Return (x, y) of the center of cell containing provided text 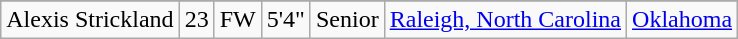
23 (196, 20)
FW (238, 20)
Raleigh, North Carolina (505, 20)
5'4" (286, 20)
Alexis Strickland (90, 20)
Senior (347, 20)
Oklahoma (682, 20)
